Extract the [X, Y] coordinate from the center of the cell holding the provided text.  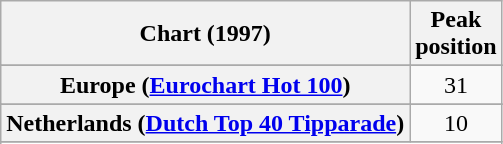
Europe (Eurochart Hot 100) [206, 85]
Netherlands (Dutch Top 40 Tipparade) [206, 123]
Chart (1997) [206, 34]
31 [456, 85]
Peakposition [456, 34]
10 [456, 123]
